Return the [x, y] coordinate for the center point of the cell that contains the specified text.  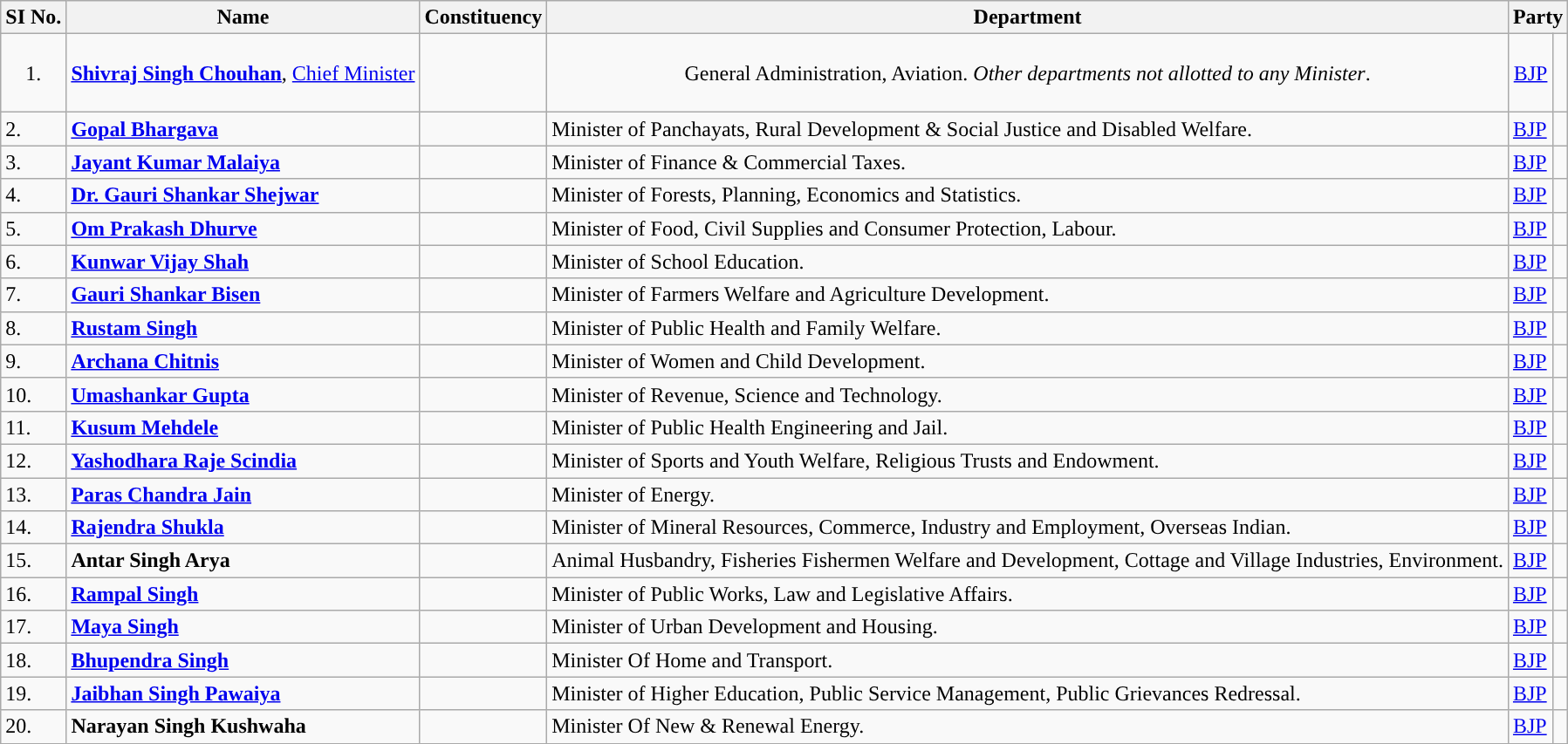
Antar Singh Arya [243, 561]
Gauri Shankar Bisen [243, 295]
Minister Of Home and Transport. [1028, 660]
2. [33, 129]
Minister of Sports and Youth Welfare, Religious Trusts and Endowment. [1028, 461]
Kusum Mehdele [243, 427]
Umashankar Gupta [243, 394]
Minister of Women and Child Development. [1028, 361]
Minister of Public Health Engineering and Jail. [1028, 427]
Minister of Revenue, Science and Technology. [1028, 394]
Rustam Singh [243, 328]
Minister of Urban Development and Housing. [1028, 627]
Minister of School Education. [1028, 262]
9. [33, 361]
11. [33, 427]
13. [33, 495]
Party [1537, 17]
Om Prakash Dhurve [243, 229]
10. [33, 394]
Archana Chitnis [243, 361]
Rajendra Shukla [243, 528]
Name [243, 17]
17. [33, 627]
Bhupendra Singh [243, 660]
1. [33, 73]
Minister of Mineral Resources, Commerce, Industry and Employment, Overseas Indian. [1028, 528]
Maya Singh [243, 627]
Minister of Higher Education, Public Service Management, Public Grievances Redressal. [1028, 693]
Rampal Singh [243, 594]
16. [33, 594]
General Administration, Aviation. Other departments not allotted to any Minister. [1028, 73]
Gopal Bhargava [243, 129]
20. [33, 727]
Minister of Farmers Welfare and Agriculture Development. [1028, 295]
6. [33, 262]
Minister of Finance & Commercial Taxes. [1028, 162]
Minister of Public Works, Law and Legislative Affairs. [1028, 594]
Minister of Panchayats, Rural Development & Social Justice and Disabled Welfare. [1028, 129]
Minister of Energy. [1028, 495]
Minister Of New & Renewal Energy. [1028, 727]
SI No. [33, 17]
14. [33, 528]
Yashodhara Raje Scindia [243, 461]
4. [33, 195]
18. [33, 660]
Dr. Gauri Shankar Shejwar [243, 195]
Jayant Kumar Malaiya [243, 162]
5. [33, 229]
19. [33, 693]
15. [33, 561]
7. [33, 295]
Animal Husbandry, Fisheries Fishermen Welfare and Development, Cottage and Village Industries, Environment. [1028, 561]
3. [33, 162]
Minister of Public Health and Family Welfare. [1028, 328]
Minister of Food, Civil Supplies and Consumer Protection, Labour. [1028, 229]
Jaibhan Singh Pawaiya [243, 693]
12. [33, 461]
Kunwar Vijay Shah [243, 262]
Minister of Forests, Planning, Economics and Statistics. [1028, 195]
Constituency [483, 17]
8. [33, 328]
Paras Chandra Jain [243, 495]
Narayan Singh Kushwaha [243, 727]
Shivraj Singh Chouhan, Chief Minister [243, 73]
Department [1028, 17]
